Scan for the cell matching the given text and deliver its [X, Y] coordinate at center. 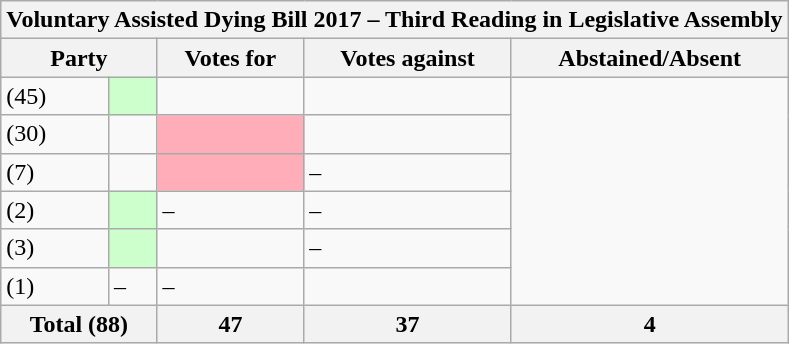
(1) [55, 286]
(3) [55, 248]
Votes for [230, 58]
Party [79, 58]
(7) [55, 172]
Voluntary Assisted Dying Bill 2017 – Third Reading in Legislative Assembly [394, 20]
47 [230, 324]
37 [408, 324]
(45) [55, 96]
Abstained/Absent [650, 58]
4 [650, 324]
(30) [55, 134]
(2) [55, 210]
Votes against [408, 58]
Total (88) [79, 324]
